Find where the given text appears and provide that cell's center as (X, Y) coordinate. 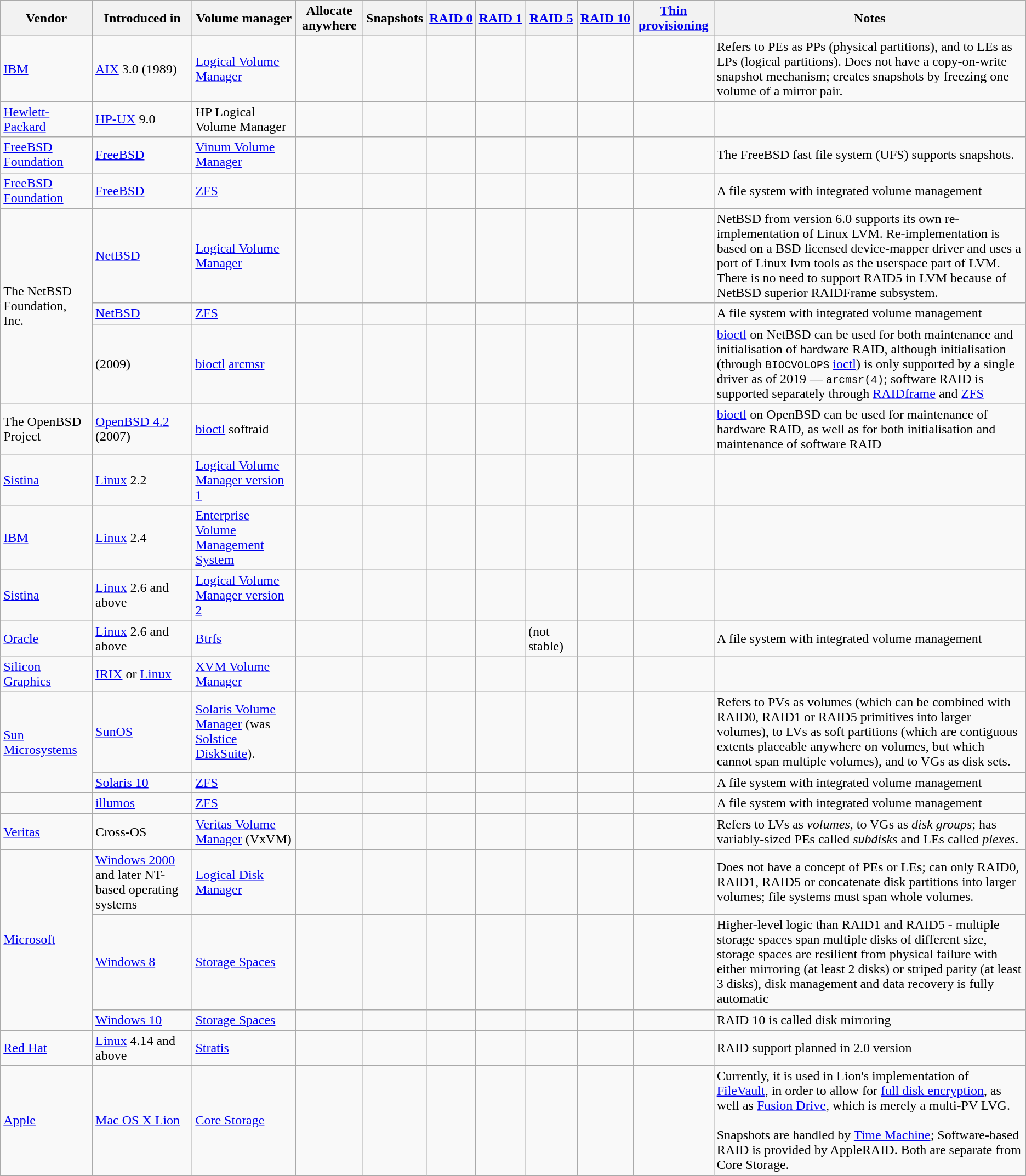
Introduced in (142, 19)
Windows 2000 and later NT-based operating systems (142, 882)
The OpenBSD Project (47, 429)
Windows 8 (142, 962)
Logical Disk Manager (244, 882)
Oracle (47, 638)
Linux 4.14 and above (142, 1048)
RAID support planned in 2.0 version (869, 1048)
Btrfs (244, 638)
Mac OS X Lion (142, 1121)
Red Hat (47, 1048)
Cross-OS (142, 832)
Logical Volume Manager version 2 (244, 595)
Solaris Volume Manager (was Solstice DiskSuite). (244, 732)
HP Logical Volume Manager (244, 119)
Hewlett-Packard (47, 119)
(2009) (142, 364)
bioctl on OpenBSD can be used for maintenance of hardware RAID, as well as for both initialisation and maintenance of software RAID (869, 429)
Volume manager (244, 19)
RAID 0 (451, 19)
Refers to LVs as volumes, to VGs as disk groups; has variably-sized PEs called subdisks and LEs called plexes. (869, 832)
Silicon Graphics (47, 674)
bioctl arcmsr (244, 364)
Windows 10 (142, 1020)
Veritas Volume Manager (VxVM) (244, 832)
Vendor (47, 19)
RAID 5 (551, 19)
XVM Volume Manager (244, 674)
bioctl softraid (244, 429)
SunOS (142, 732)
Linux 2.2 (142, 479)
RAID 1 (500, 19)
RAID 10 is called disk mirroring (869, 1020)
HP-UX 9.0 (142, 119)
Solaris 10 (142, 783)
Allocate anywhere (329, 19)
Snapshots (395, 19)
Sun Microsystems (47, 743)
Veritas (47, 832)
Core Storage (244, 1121)
Logical Volume Manager version 1 (244, 479)
The NetBSD Foundation, Inc. (47, 306)
Apple (47, 1121)
Thin provisioning (673, 19)
AIX 3.0 (1989) (142, 69)
(not stable) (551, 638)
IRIX or Linux (142, 674)
Linux 2.4 (142, 537)
Notes (869, 19)
The FreeBSD fast file system (UFS) supports snapshots. (869, 155)
Vinum Volume Manager (244, 155)
RAID 10 (605, 19)
Microsoft (47, 940)
Stratis (244, 1048)
illumos (142, 803)
Enterprise Volume Management System (244, 537)
OpenBSD 4.2 (2007) (142, 429)
